Return (X, Y) of the center of cell containing provided text 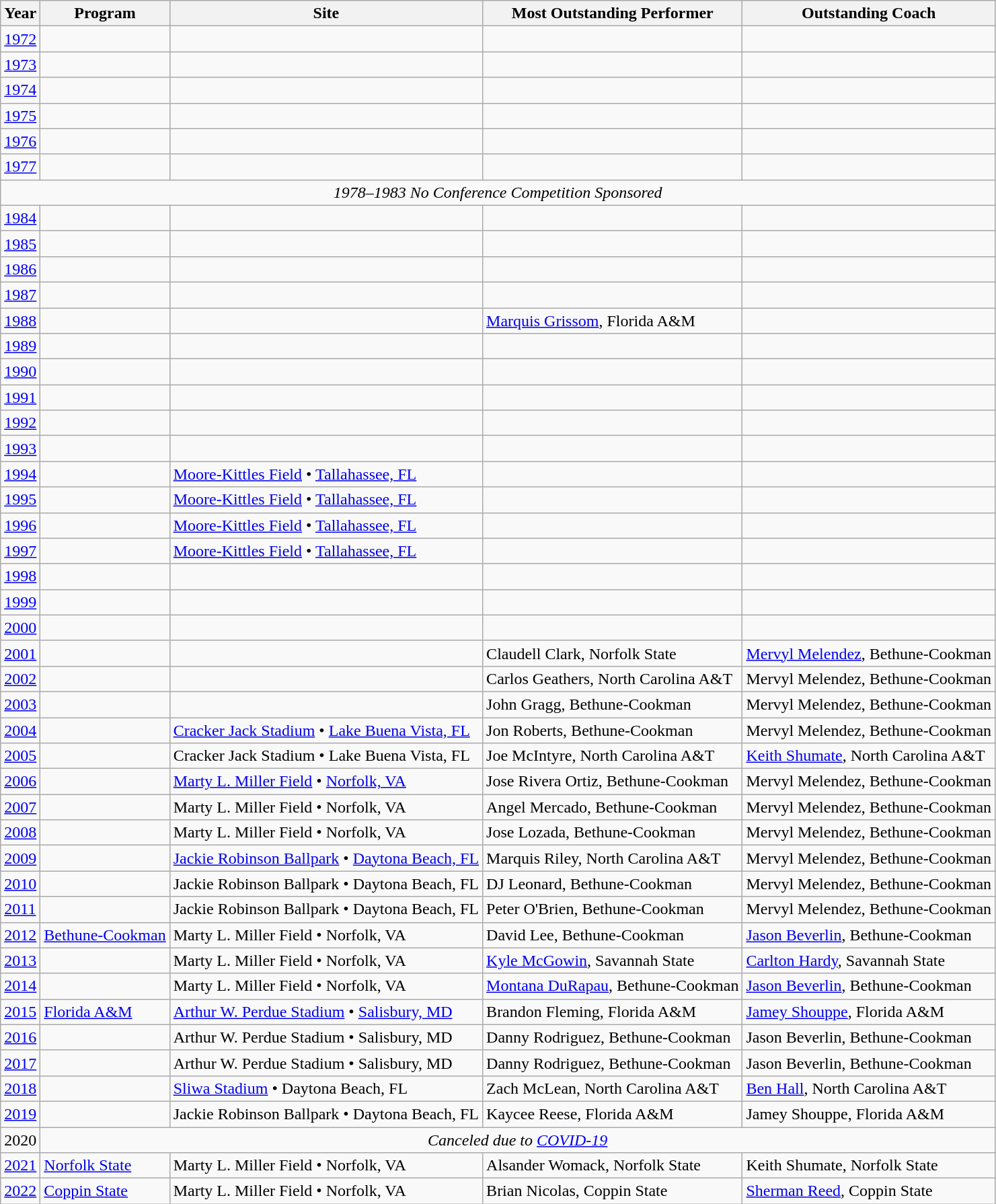
1989 (20, 346)
2020 (20, 1140)
Claudell Clark, Norfolk State (613, 653)
1988 (20, 321)
2013 (20, 961)
Joe McIntyre, North Carolina A&T (613, 756)
1986 (20, 269)
Brian Nicolas, Coppin State (613, 1191)
Jose Lozada, Bethune-Cookman (613, 833)
1975 (20, 116)
Montana DuRapau, Bethune-Cookman (613, 986)
1976 (20, 141)
1992 (20, 423)
Year (20, 13)
Bethune-Cookman (105, 935)
Kyle McGowin, Savannah State (613, 961)
Alsander Womack, Norfolk State (613, 1166)
2009 (20, 858)
Kaycee Reese, Florida A&M (613, 1114)
1997 (20, 551)
2003 (20, 704)
Keith Shumate, Norfolk State (869, 1166)
DJ Leonard, Bethune-Cookman (613, 884)
2016 (20, 1037)
Carlton Hardy, Savannah State (869, 961)
2002 (20, 679)
2017 (20, 1063)
1994 (20, 474)
Zach McLean, North Carolina A&T (613, 1088)
John Gragg, Bethune-Cookman (613, 704)
Marquis Riley, North Carolina A&T (613, 858)
2008 (20, 833)
2012 (20, 935)
Jon Roberts, Bethune-Cookman (613, 730)
2005 (20, 756)
Marquis Grissom, Florida A&M (613, 321)
1993 (20, 449)
1974 (20, 90)
Site (325, 13)
Keith Shumate, North Carolina A&T (869, 756)
Program (105, 13)
Outstanding Coach (869, 13)
1995 (20, 500)
Norfolk State (105, 1166)
1991 (20, 398)
2006 (20, 782)
2000 (20, 628)
1973 (20, 65)
Sherman Reed, Coppin State (869, 1191)
2011 (20, 909)
2004 (20, 730)
Most Outstanding Performer (613, 13)
2022 (20, 1191)
2021 (20, 1166)
1972 (20, 39)
Carlos Geathers, North Carolina A&T (613, 679)
Angel Mercado, Bethune-Cookman (613, 807)
2010 (20, 884)
1985 (20, 243)
1998 (20, 576)
1990 (20, 372)
Sliwa Stadium • Daytona Beach, FL (325, 1088)
2014 (20, 986)
2007 (20, 807)
David Lee, Bethune-Cookman (613, 935)
1987 (20, 295)
Peter O'Brien, Bethune-Cookman (613, 909)
2019 (20, 1114)
Florida A&M (105, 1012)
2018 (20, 1088)
Jose Rivera Ortiz, Bethune-Cookman (613, 782)
1984 (20, 218)
2015 (20, 1012)
Brandon Fleming, Florida A&M (613, 1012)
Coppin State (105, 1191)
1996 (20, 525)
Ben Hall, North Carolina A&T (869, 1088)
1977 (20, 167)
2001 (20, 653)
Canceled due to COVID-19 (518, 1140)
1978–1983 No Conference Competition Sponsored (498, 192)
1999 (20, 602)
